For the text-containing cell, return its midpoint in [X, Y] coordinate format. 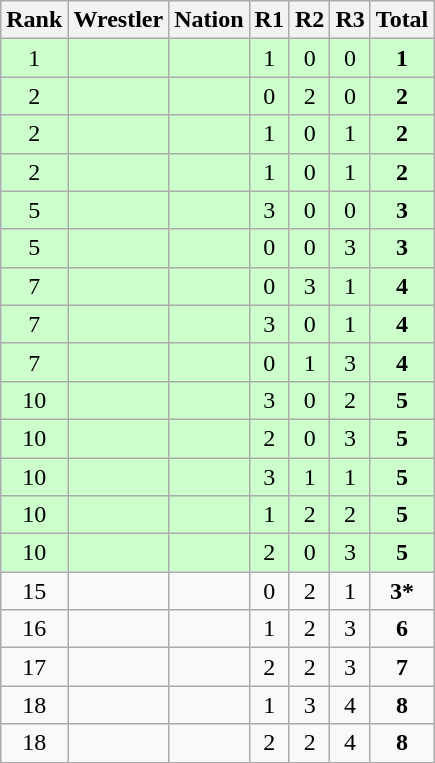
Total [402, 20]
3* [402, 591]
Rank [34, 20]
6 [402, 629]
17 [34, 667]
Nation [209, 20]
16 [34, 629]
R3 [350, 20]
R1 [269, 20]
R2 [309, 20]
15 [34, 591]
Wrestler [118, 20]
